Return the (X, Y) coordinate for the center point of the cell that contains the specified text.  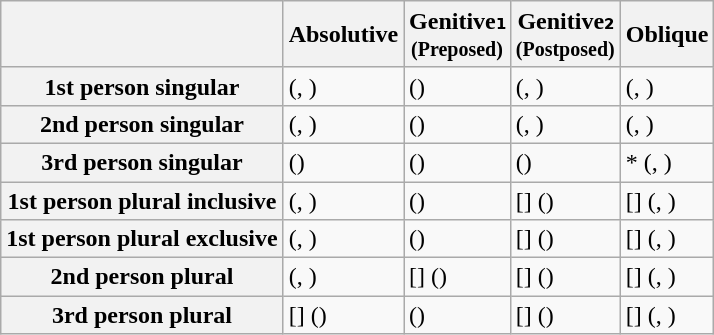
Genitive₁(Preposed) (458, 34)
Oblique (667, 34)
* (, ) (667, 162)
1st person plural inclusive (142, 201)
1st person plural exclusive (142, 239)
1st person singular (142, 86)
Absolutive (343, 34)
Genitive₂(Postposed) (565, 34)
3rd person singular (142, 162)
2nd person plural (142, 277)
3rd person plural (142, 315)
2nd person singular (142, 124)
